For the text-containing cell, return its midpoint in (x, y) coordinate format. 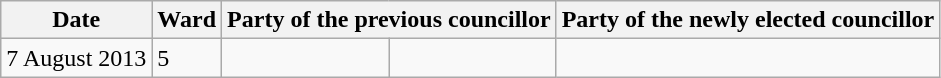
5 (187, 58)
7 August 2013 (76, 58)
Date (76, 20)
Ward (187, 20)
Party of the newly elected councillor (748, 20)
Party of the previous councillor (390, 20)
